Identify which cell holds the provided text, then report its (x, y) central coordinate. 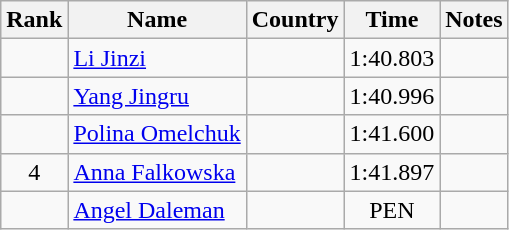
Rank (34, 20)
Li Jinzi (157, 58)
1:40.803 (392, 58)
1:41.600 (392, 134)
Name (157, 20)
1:40.996 (392, 96)
PEN (392, 210)
Polina Omelchuk (157, 134)
Notes (474, 20)
Country (295, 20)
Anna Falkowska (157, 172)
1:41.897 (392, 172)
Angel Daleman (157, 210)
4 (34, 172)
Yang Jingru (157, 96)
Time (392, 20)
